Identify which cell holds the provided text, then report its (X, Y) central coordinate. 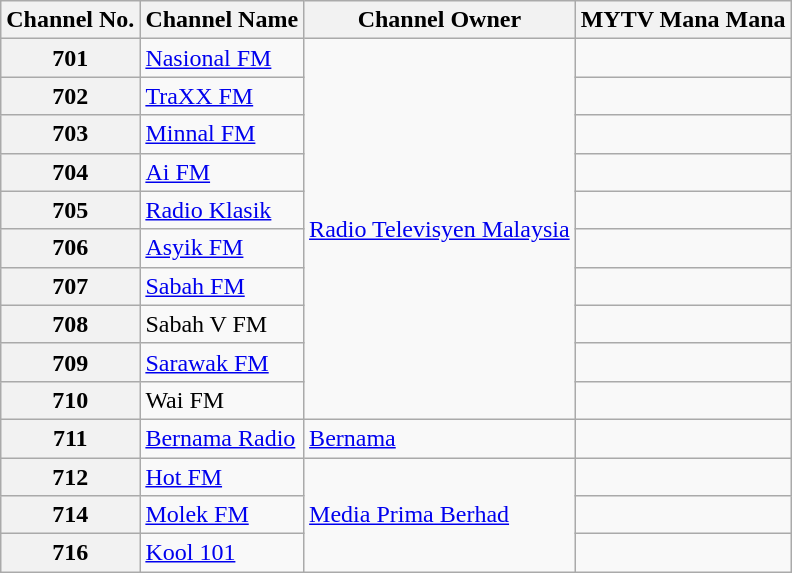
705 (70, 210)
Media Prima Berhad (440, 515)
Bernama (440, 438)
Channel Owner (440, 20)
716 (70, 553)
Channel No. (70, 20)
Sabah FM (222, 286)
Wai FM (222, 400)
Minnal FM (222, 134)
701 (70, 58)
704 (70, 172)
703 (70, 134)
711 (70, 438)
TraXX FM (222, 96)
Bernama Radio (222, 438)
712 (70, 477)
702 (70, 96)
Radio Televisyen Malaysia (440, 230)
707 (70, 286)
Ai FM (222, 172)
Channel Name (222, 20)
708 (70, 324)
Molek FM (222, 515)
Sabah V FM (222, 324)
714 (70, 515)
MYTV Mana Mana (683, 20)
710 (70, 400)
709 (70, 362)
Hot FM (222, 477)
Nasional FM (222, 58)
Sarawak FM (222, 362)
Kool 101 (222, 553)
Radio Klasik (222, 210)
Asyik FM (222, 248)
706 (70, 248)
